Determine the (X, Y) coordinate at the center of the cell enclosing the given text.  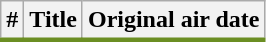
# (12, 21)
Title (54, 21)
Original air date (174, 21)
